Capture the cell that displays the provided text and extract its [x, y] central coordinate. 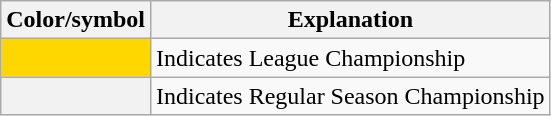
Indicates League Championship [350, 58]
Color/symbol [76, 20]
Explanation [350, 20]
Indicates Regular Season Championship [350, 96]
